Locate the cell with the specified text and output its (x, y) center coordinate. 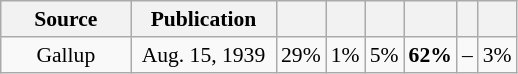
– (468, 55)
Source (66, 19)
5% (384, 55)
Gallup (66, 55)
3% (498, 55)
62% (430, 55)
29% (301, 55)
Publication (204, 19)
1% (346, 55)
Aug. 15, 1939 (204, 55)
